Search for the cell housing the specified text and yield its [X, Y] center coordinate. 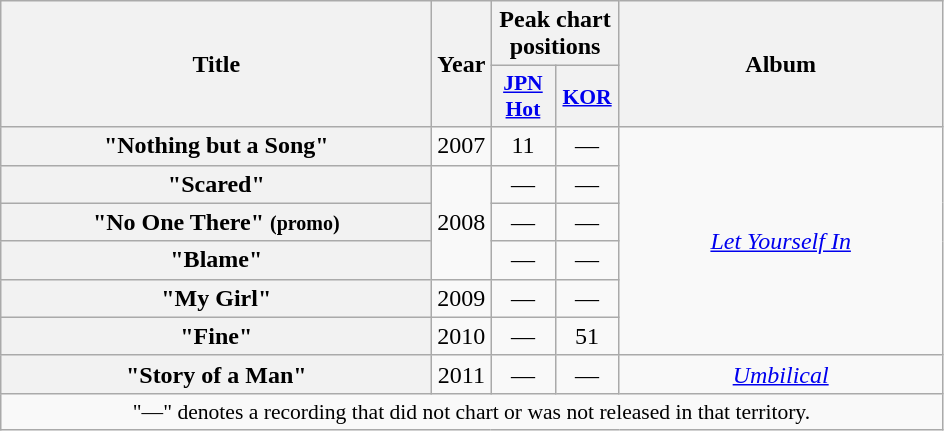
"Story of a Man" [216, 374]
Let Yourself In [780, 241]
"—" denotes a recording that did not chart or was not released in that territory. [472, 411]
"Fine" [216, 336]
"Nothing but a Song" [216, 146]
"My Girl" [216, 298]
2009 [462, 298]
Title [216, 64]
"Blame" [216, 260]
JPNHot [523, 96]
Year [462, 64]
Peak chart positions [555, 34]
2010 [462, 336]
Umbilical [780, 374]
2007 [462, 146]
2008 [462, 222]
"Scared" [216, 184]
11 [523, 146]
2011 [462, 374]
51 [587, 336]
"No One There" (promo) [216, 222]
KOR [587, 96]
Album [780, 64]
